Identify which cell holds the provided text, then report its (X, Y) central coordinate. 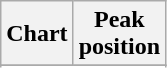
Peakposition (119, 34)
Chart (37, 34)
